Extract the (X, Y) coordinate from the center of the cell holding the provided text.  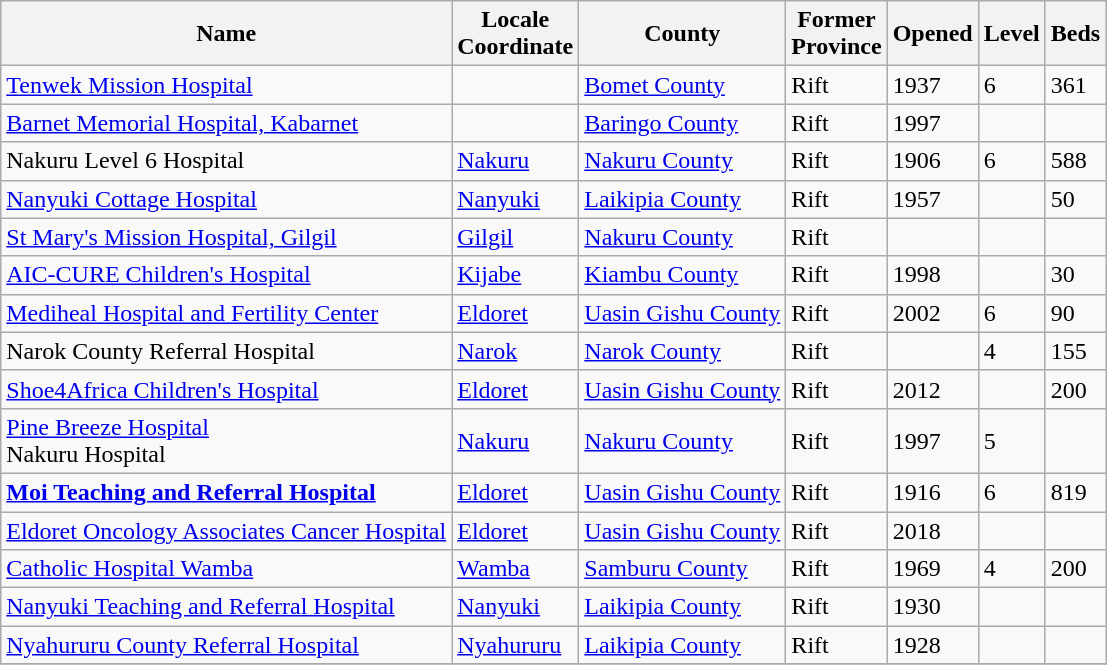
Baringo County (682, 123)
Wamba (516, 569)
1916 (932, 492)
FormerProvince (836, 34)
Kiambu County (682, 275)
5 (1012, 440)
Samburu County (682, 569)
Nyahururu County Referral Hospital (226, 645)
361 (1075, 85)
Level (1012, 34)
Beds (1075, 34)
Nanyuki Teaching and Referral Hospital (226, 607)
2002 (932, 313)
Barnet Memorial Hospital, Kabarnet (226, 123)
2012 (932, 389)
1937 (932, 85)
1930 (932, 607)
Nanyuki Cottage Hospital (226, 199)
2018 (932, 531)
Mediheal Hospital and Fertility Center (226, 313)
Catholic Hospital Wamba (226, 569)
Narok County (682, 351)
Pine Breeze HospitalNakuru Hospital (226, 440)
Shoe4Africa Children's Hospital (226, 389)
Narok (516, 351)
Narok County Referral Hospital (226, 351)
Bomet County (682, 85)
1969 (932, 569)
1906 (932, 161)
50 (1075, 199)
St Mary's Mission Hospital, Gilgil (226, 237)
30 (1075, 275)
588 (1075, 161)
819 (1075, 492)
1957 (932, 199)
Nakuru Level 6 Hospital (226, 161)
Moi Teaching and Referral Hospital (226, 492)
Kijabe (516, 275)
LocaleCoordinate (516, 34)
90 (1075, 313)
Tenwek Mission Hospital (226, 85)
Gilgil (516, 237)
County (682, 34)
155 (1075, 351)
1928 (932, 645)
1998 (932, 275)
Opened (932, 34)
AIC-CURE Children's Hospital (226, 275)
Name (226, 34)
Nyahururu (516, 645)
Eldoret Oncology Associates Cancer Hospital (226, 531)
